Find where the given text appears and provide that cell's center as [X, Y] coordinate. 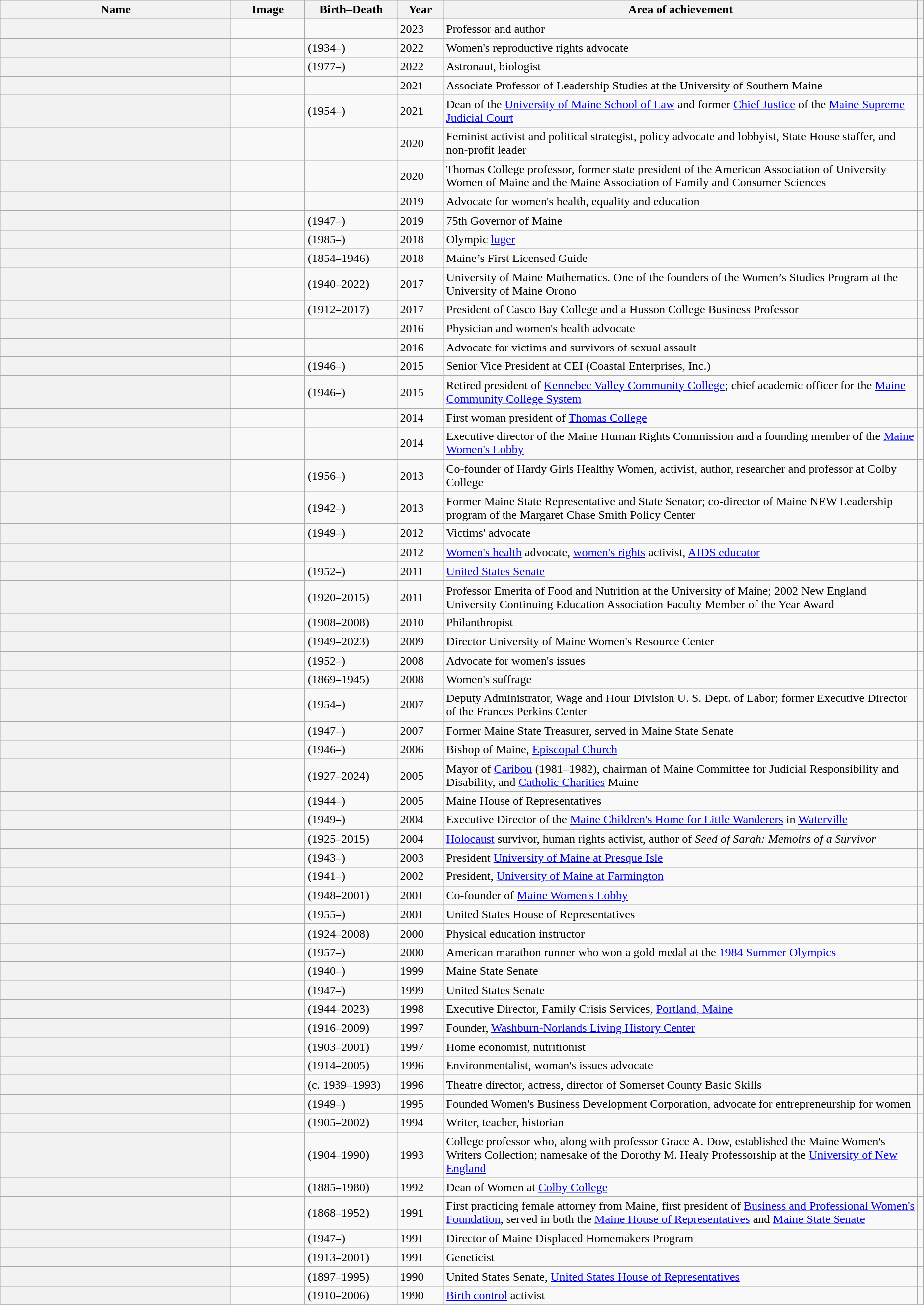
Year [420, 10]
(1925–2015) [351, 839]
(1944–) [351, 801]
Birth control activist [680, 1295]
Co-founder of Maine Women's Lobby [680, 895]
1993 [420, 1155]
Victims' advocate [680, 533]
Executive Director, Family Crisis Services, Portland, Maine [680, 1009]
(1955–) [351, 914]
United States Senate, United States House of Representatives [680, 1276]
Theatre director, actress, director of Somerset County Basic Skills [680, 1085]
(1956–) [351, 475]
(1908–2008) [351, 622]
(1897–1995) [351, 1276]
Director of Maine Displaced Homemakers Program [680, 1238]
President University of Maine at Presque Isle [680, 858]
Maine State Senate [680, 971]
2010 [420, 622]
Geneticist [680, 1257]
Bishop of Maine, Episcopal Church [680, 750]
Holocaust survivor, human rights activist, author of Seed of Sarah: Memoirs of a Survivor [680, 839]
President, University of Maine at Farmington [680, 876]
Retired president of Kennebec Valley Community College; chief academic officer for the Maine Community College System [680, 392]
Feminist activist and political strategist, policy advocate and lobbyist, State House staffer, and non-profit leader [680, 143]
Founder, Washburn-Norlands Living History Center [680, 1028]
Area of achievement [680, 10]
(1941–) [351, 876]
Physical education instructor [680, 933]
First woman president of Thomas College [680, 418]
Founded Women's Business Development Corporation, advocate for entrepreneurship for women [680, 1104]
Olympic luger [680, 239]
Women's suffrage [680, 680]
(1927–2024) [351, 776]
(1949–2023) [351, 641]
(1943–) [351, 858]
Maine’s First Licensed Guide [680, 258]
Mayor of Caribou (1981–1982), chairman of Maine Committee for Judicial Responsibility and Disability, and Catholic Charities Maine [680, 776]
(1940–) [351, 971]
2002 [420, 876]
Associate Professor of Leadership Studies at the University of Southern Maine [680, 86]
(1914–2005) [351, 1066]
(1977–) [351, 67]
President of Casco Bay College and a Husson College Business Professor [680, 310]
Women's health advocate, women's rights activist, AIDS educator [680, 552]
(c. 1939–1993) [351, 1085]
(1942–) [351, 508]
(1916–2009) [351, 1028]
University of Maine Mathematics. One of the founders of the Women’s Studies Program at the University of Maine Orono [680, 283]
Advocate for victims and survivors of sexual assault [680, 348]
1992 [420, 1187]
Advocate for women's health, equality and education [680, 201]
(1920–2015) [351, 597]
(1903–2001) [351, 1047]
(1885–1980) [351, 1187]
(1934–) [351, 48]
2003 [420, 858]
Executive director of the Maine Human Rights Commission and a founding member of the Maine Women's Lobby [680, 443]
(1913–2001) [351, 1257]
(1869–1945) [351, 680]
Name [116, 10]
(1944–2023) [351, 1009]
Advocate for women's issues [680, 661]
Home economist, nutritionist [680, 1047]
American marathon runner who won a gold medal at the 1984 Summer Olympics [680, 952]
2023 [420, 29]
(1868–1952) [351, 1213]
1998 [420, 1009]
Maine House of Representatives [680, 801]
(1854–1946) [351, 258]
Co-founder of Hardy Girls Healthy Women, activist, author, researcher and professor at Colby College [680, 475]
2006 [420, 750]
Astronaut, biologist [680, 67]
Senior Vice President at CEI (Coastal Enterprises, Inc.) [680, 366]
Former Maine State Representative and State Senator; co-director of Maine NEW Leadership program of the Margaret Chase Smith Policy Center [680, 508]
(1904–1990) [351, 1155]
75th Governor of Maine [680, 220]
Dean of Women at Colby College [680, 1187]
Professor and author [680, 29]
Former Maine State Treasurer, served in Maine State Senate [680, 731]
(1985–) [351, 239]
Birth–Death [351, 10]
Environmentalist, woman's issues advocate [680, 1066]
(1924–2008) [351, 933]
Women's reproductive rights advocate [680, 48]
1995 [420, 1104]
Dean of the University of Maine School of Law and former Chief Justice of the Maine Supreme Judicial Court [680, 111]
Physician and women's health advocate [680, 329]
Director University of Maine Women's Resource Center [680, 641]
(1912–2017) [351, 310]
Executive Director of the Maine Children's Home for Little Wanderers in Waterville [680, 820]
Writer, teacher, historian [680, 1123]
2009 [420, 641]
Deputy Administrator, Wage and Hour Division U. S. Dept. of Labor; former Executive Director of the Frances Perkins Center [680, 705]
(1948–2001) [351, 895]
(1957–) [351, 952]
(1905–2002) [351, 1123]
Image [268, 10]
United States House of Representatives [680, 914]
1994 [420, 1123]
(1910–2006) [351, 1295]
(1940–2022) [351, 283]
Philanthropist [680, 622]
